Determine the (x, y) coordinate at the center of the cell enclosing the given text.  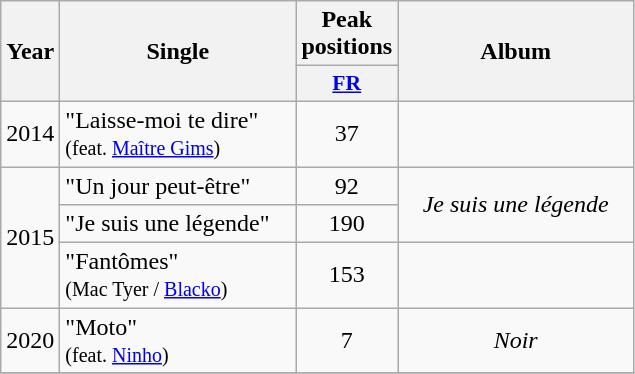
"Je suis une légende" (178, 224)
Peak positions (347, 34)
Noir (516, 340)
37 (347, 134)
"Laisse-moi te dire" (feat. Maître Gims) (178, 134)
"Fantômes" (Mac Tyer / Blacko) (178, 276)
Album (516, 52)
7 (347, 340)
2020 (30, 340)
FR (347, 84)
190 (347, 224)
"Moto"(feat. Ninho) (178, 340)
2015 (30, 236)
92 (347, 185)
Je suis une légende (516, 204)
"Un jour peut-être" (178, 185)
153 (347, 276)
2014 (30, 134)
Single (178, 52)
Year (30, 52)
